Output the [x, y] coordinate of the center of the cell containing the given text.  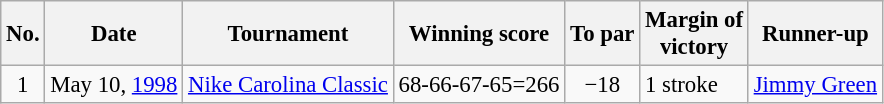
Date [114, 34]
68-66-67-65=266 [479, 85]
Nike Carolina Classic [288, 85]
Winning score [479, 34]
−18 [602, 85]
May 10, 1998 [114, 85]
Tournament [288, 34]
Margin ofvictory [694, 34]
To par [602, 34]
Jimmy Green [815, 85]
1 [23, 85]
1 stroke [694, 85]
Runner-up [815, 34]
No. [23, 34]
